For the text-containing cell, return its midpoint in [X, Y] coordinate format. 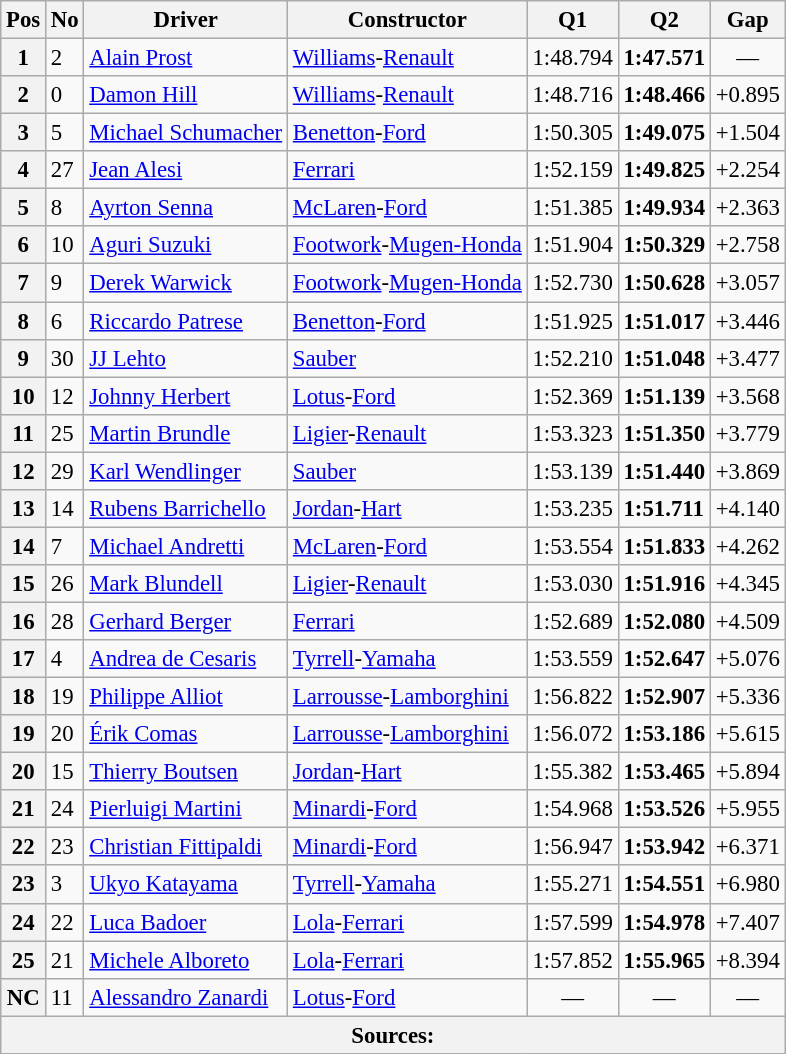
30 [65, 358]
1:55.271 [572, 885]
Constructor [407, 20]
Jean Alesi [186, 170]
1:54.978 [664, 922]
+3.779 [748, 433]
1:52.210 [572, 358]
1:56.822 [572, 697]
26 [65, 584]
1:54.968 [572, 809]
+4.345 [748, 584]
1:52.159 [572, 170]
1:53.554 [572, 546]
1:47.571 [664, 58]
Gerhard Berger [186, 621]
Johnny Herbert [186, 396]
Alessandro Zanardi [186, 997]
0 [65, 95]
Christian Fittipaldi [186, 847]
1:53.559 [572, 659]
1:53.526 [664, 809]
1:51.048 [664, 358]
+8.394 [748, 960]
1:51.350 [664, 433]
+6.371 [748, 847]
Martin Brundle [186, 433]
1:49.934 [664, 208]
+5.955 [748, 809]
1:48.794 [572, 58]
1:53.942 [664, 847]
1:52.080 [664, 621]
1:48.466 [664, 95]
Q2 [664, 20]
1:48.716 [572, 95]
+0.895 [748, 95]
Michael Andretti [186, 546]
1:51.916 [664, 584]
+5.615 [748, 734]
JJ Lehto [186, 358]
Michael Schumacher [186, 133]
1:51.904 [572, 245]
28 [65, 621]
Sources: [393, 1035]
1:55.382 [572, 772]
+5.076 [748, 659]
1:51.385 [572, 208]
1:51.440 [664, 471]
1:57.599 [572, 922]
16 [24, 621]
+2.363 [748, 208]
1:51.139 [664, 396]
Thierry Boutsen [186, 772]
1:52.369 [572, 396]
+6.980 [748, 885]
1:49.825 [664, 170]
1:50.305 [572, 133]
29 [65, 471]
Rubens Barrichello [186, 509]
1:53.465 [664, 772]
1:49.075 [664, 133]
Luca Badoer [186, 922]
1:53.323 [572, 433]
1:54.551 [664, 885]
+3.057 [748, 283]
Pierluigi Martini [186, 809]
Alain Prost [186, 58]
+3.477 [748, 358]
1 [24, 58]
+4.140 [748, 509]
+2.254 [748, 170]
+3.869 [748, 471]
1:56.947 [572, 847]
+7.407 [748, 922]
+3.568 [748, 396]
Aguri Suzuki [186, 245]
1:52.730 [572, 283]
+5.894 [748, 772]
Damon Hill [186, 95]
1:56.072 [572, 734]
1:53.030 [572, 584]
1:53.186 [664, 734]
Gap [748, 20]
NC [24, 997]
1:51.833 [664, 546]
+4.262 [748, 546]
1:51.711 [664, 509]
1:52.647 [664, 659]
No [65, 20]
Michele Alboreto [186, 960]
Pos [24, 20]
18 [24, 697]
1:52.907 [664, 697]
Ukyo Katayama [186, 885]
+3.446 [748, 321]
Érik Comas [186, 734]
+5.336 [748, 697]
Riccardo Patrese [186, 321]
1:57.852 [572, 960]
1:50.329 [664, 245]
1:53.139 [572, 471]
Mark Blundell [186, 584]
1:51.925 [572, 321]
+4.509 [748, 621]
1:52.689 [572, 621]
Philippe Alliot [186, 697]
1:55.965 [664, 960]
1:50.628 [664, 283]
Karl Wendlinger [186, 471]
Ayrton Senna [186, 208]
Derek Warwick [186, 283]
27 [65, 170]
+1.504 [748, 133]
+2.758 [748, 245]
Andrea de Cesaris [186, 659]
17 [24, 659]
13 [24, 509]
Driver [186, 20]
1:53.235 [572, 509]
Q1 [572, 20]
1:51.017 [664, 321]
